Return the [x, y] coordinate for the center point of the cell that contains the specified text.  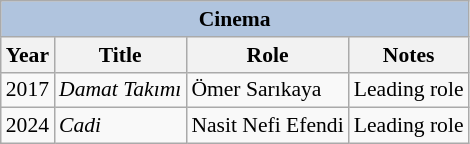
Notes [409, 55]
Cinema [235, 19]
Damat Takımı [120, 90]
Cadi [120, 126]
2024 [28, 126]
Ömer Sarıkaya [267, 90]
2017 [28, 90]
Title [120, 55]
Role [267, 55]
Year [28, 55]
Nasit Nefi Efendi [267, 126]
